Identify which cell holds the provided text, then report its (X, Y) central coordinate. 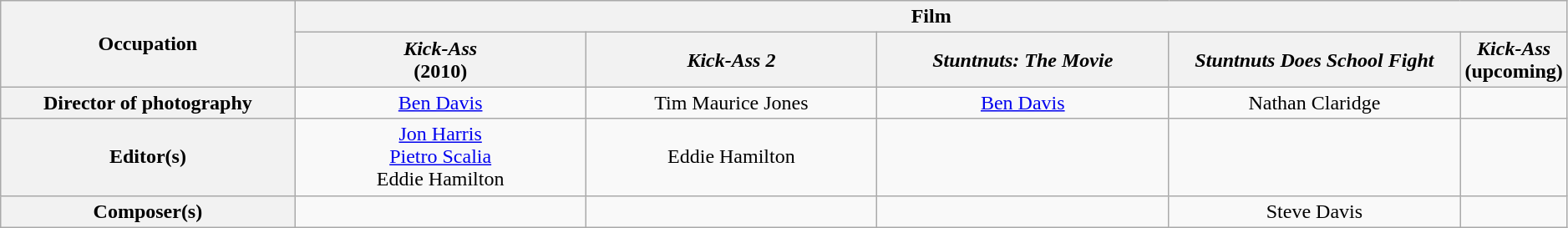
Eddie Hamilton (731, 157)
Jon Harris Pietro Scalia Eddie Hamilton (440, 157)
Composer(s) (148, 211)
Kick-Ass (2010) (440, 60)
Tim Maurice Jones (731, 103)
Nathan Claridge (1315, 103)
Stuntnuts Does School Fight (1315, 60)
Kick-Ass (upcoming) (1514, 60)
Steve Davis (1315, 211)
Stuntnuts: The Movie (1023, 60)
Kick-Ass 2 (731, 60)
Director of photography (148, 103)
Occupation (148, 43)
Editor(s) (148, 157)
Film (931, 17)
